Determine the (x, y) coordinate at the center of the cell enclosing the given text.  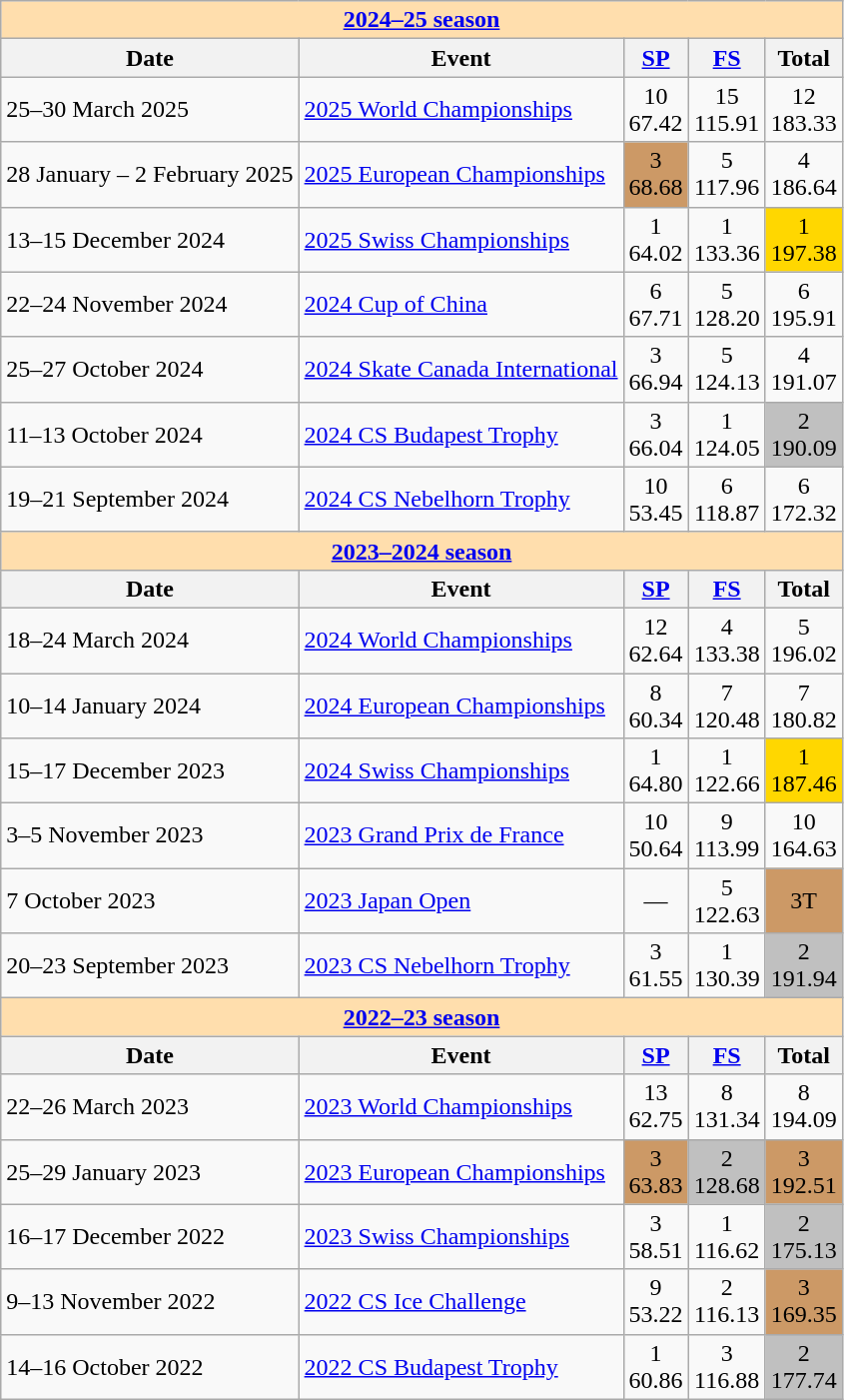
15 115.91 (727, 110)
— (655, 901)
4 191.07 (803, 370)
5117.96 (727, 174)
6 118.87 (727, 500)
7 October 2023 (150, 901)
22–26 March 2023 (150, 1107)
16–17 December 2022 (150, 1237)
2024 World Championships (461, 640)
2022 CS Budapest Trophy (461, 1367)
2023 Japan Open (461, 901)
3 68.68 (655, 174)
11–13 October 2024 (150, 434)
10 50.64 (655, 835)
9–13 November 2022 (150, 1301)
6 195.91 (803, 304)
25–30 March 2025 (150, 110)
8 194.09 (803, 1107)
22–24 November 2024 (150, 304)
25–27 October 2024 (150, 370)
2023 Grand Prix de France (461, 835)
3 61.55 (655, 965)
10 53.45 (655, 500)
1 64.80 (655, 771)
9 113.99 (727, 835)
2 116.13 (727, 1301)
7 120.48 (727, 705)
6 172.32 (803, 500)
12 62.64 (655, 640)
2025 European Championships (461, 174)
3 169.35 (803, 1301)
2 190.09 (803, 434)
5 196.02 (803, 640)
2024 CS Nebelhorn Trophy (461, 500)
1 122.66 (727, 771)
28 January – 2 February 2025 (150, 174)
8 60.34 (655, 705)
2023 World Championships (461, 1107)
3 66.04 (655, 434)
3–5 November 2023 (150, 835)
3T (803, 901)
5 124.13 (727, 370)
8 131.34 (727, 1107)
5 122.63 (727, 901)
2023 Swiss Championships (461, 1237)
1 116.62 (727, 1237)
1 124.05 (727, 434)
2024 European Championships (461, 705)
2025 Swiss Championships (461, 240)
2024–25 season (422, 20)
10 164.63 (803, 835)
13–15 December 2024 (150, 240)
2025 World Championships (461, 110)
18–24 March 2024 (150, 640)
2022 CS Ice Challenge (461, 1301)
3 66.94 (655, 370)
2023 European Championships (461, 1171)
1 64.02 (655, 240)
12 183.33 (803, 110)
5 128.20 (727, 304)
2024 Swiss Championships (461, 771)
3 58.51 (655, 1237)
2 175.13 (803, 1237)
1 187.46 (803, 771)
2023–2024 season (422, 551)
3 116.88 (727, 1367)
1 60.86 (655, 1367)
4 133.38 (727, 640)
19–21 September 2024 (150, 500)
3 63.83 (655, 1171)
10 67.42 (655, 110)
13 62.75 (655, 1107)
6 67.71 (655, 304)
20–23 September 2023 (150, 965)
1 130.39 (727, 965)
2024 Cup of China (461, 304)
2024 CS Budapest Trophy (461, 434)
15–17 December 2023 (150, 771)
2 191.94 (803, 965)
2024 Skate Canada International (461, 370)
2 177.74 (803, 1367)
10–14 January 2024 (150, 705)
3 192.51 (803, 1171)
4186.64 (803, 174)
25–29 January 2023 (150, 1171)
1 197.38 (803, 240)
2023 CS Nebelhorn Trophy (461, 965)
2022–23 season (422, 1017)
1 133.36 (727, 240)
9 53.22 (655, 1301)
2 128.68 (727, 1171)
7 180.82 (803, 705)
14–16 October 2022 (150, 1367)
